Scan for the cell matching the given text and deliver its (x, y) coordinate at center. 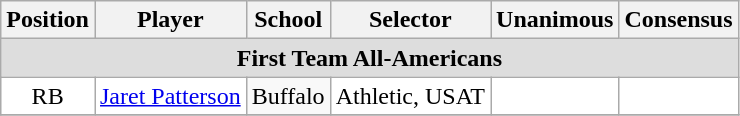
Position (48, 20)
First Team All-Americans (370, 58)
School (288, 20)
Player (170, 20)
Jaret Patterson (170, 96)
Athletic, USAT (410, 96)
Buffalo (288, 96)
RB (48, 96)
Unanimous (555, 20)
Consensus (678, 20)
Selector (410, 20)
